Search for the cell housing the specified text and yield its (X, Y) center coordinate. 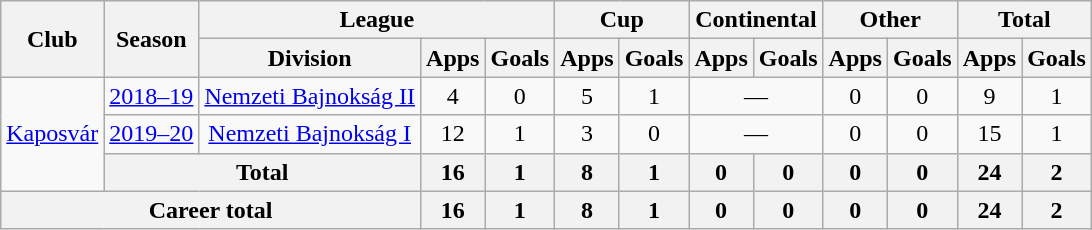
Division (310, 58)
Kaposvár (52, 134)
2018–19 (152, 96)
9 (989, 96)
Nemzeti Bajnokság II (310, 96)
Nemzeti Bajnokság I (310, 134)
15 (989, 134)
Cup (622, 20)
5 (587, 96)
Other (890, 20)
Club (52, 39)
Continental (756, 20)
2019–20 (152, 134)
Career total (211, 210)
12 (453, 134)
Season (152, 39)
League (377, 20)
4 (453, 96)
3 (587, 134)
